Identify which cell holds the provided text, then report its [X, Y] central coordinate. 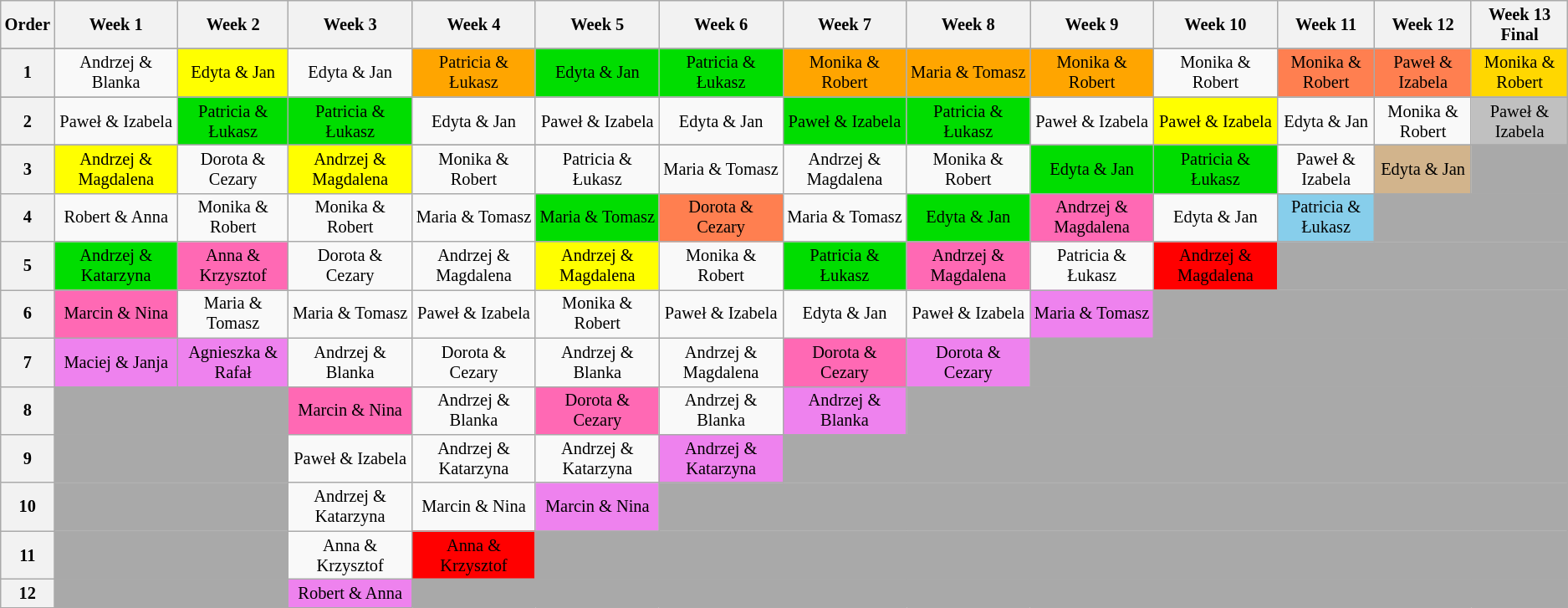
8 [28, 411]
Agnieszka & Rafał [233, 362]
Week 11 [1326, 24]
Maciej & Janja [116, 362]
Week 5 [597, 24]
1 [28, 73]
3 [28, 169]
10 [28, 507]
Order [28, 24]
11 [28, 555]
4 [28, 217]
Week 7 [845, 24]
Week 9 [1092, 24]
Week 13Final [1519, 24]
2 [28, 121]
Week 4 [474, 24]
Week 12 [1423, 24]
6 [28, 314]
Week 10 [1215, 24]
12 [28, 593]
Week 8 [968, 24]
Week 6 [721, 24]
Week 3 [350, 24]
Week 2 [233, 24]
Week 1 [116, 24]
9 [28, 458]
5 [28, 266]
7 [28, 362]
